Output the [X, Y] coordinate of the center of the cell containing the given text.  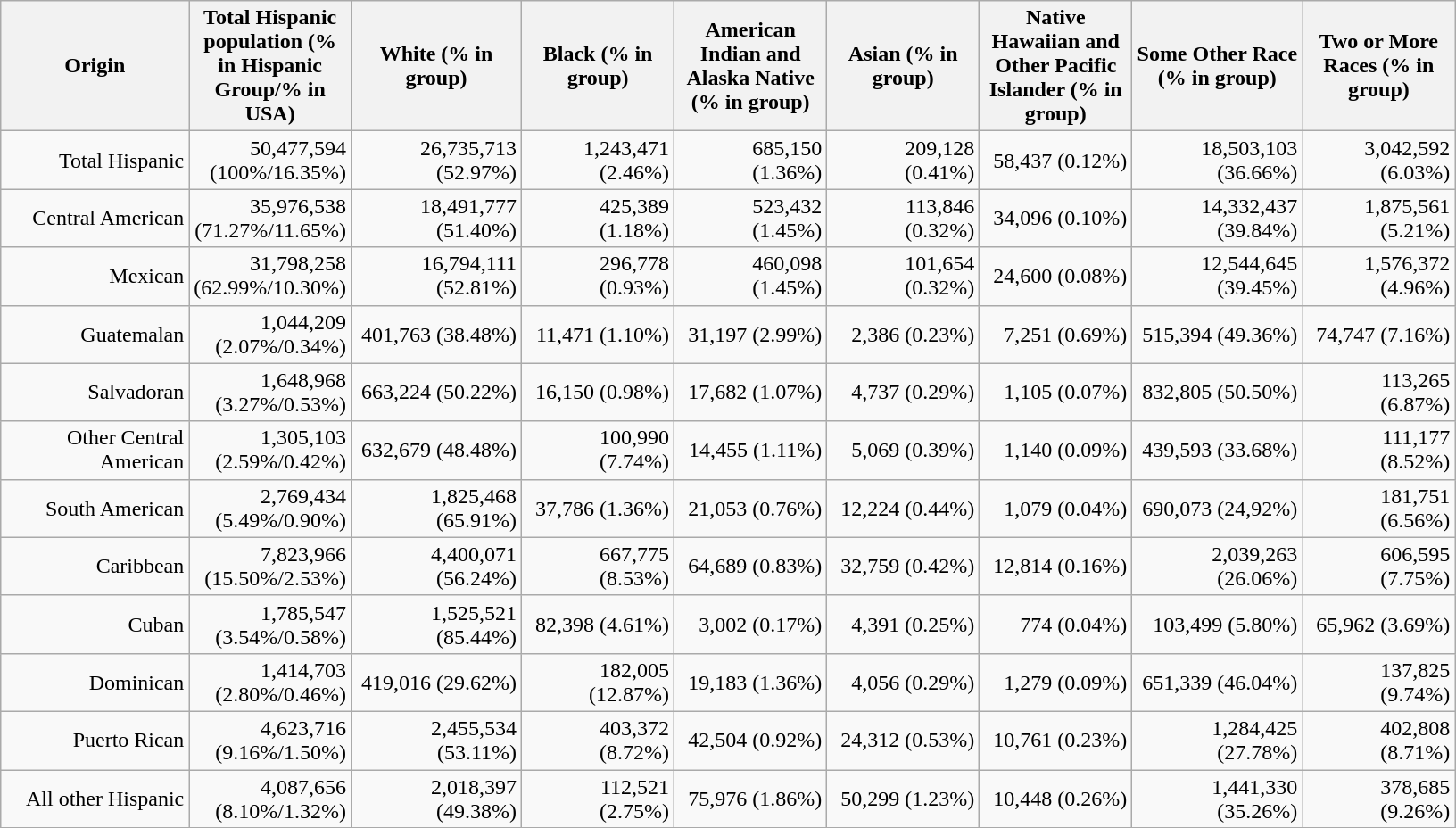
18,491,777 (51.40%) [437, 218]
1,525,521 (85.44%) [437, 625]
35,976,538 (71.27%/11.65%) [270, 218]
Black (% in group) [598, 66]
12,224 (0.44%) [903, 509]
632,679 (48.48%) [437, 450]
1,875,561 (5.21%) [1379, 218]
2,455,534 (53.11%) [437, 741]
1,414,703 (2.80%/0.46%) [270, 682]
4,737 (0.29%) [903, 393]
Origin [95, 66]
Native Hawaiian and Other Pacific Islander (% in group) [1056, 66]
31,197 (2.99%) [751, 334]
1,243,471 (2.46%) [598, 161]
18,503,103 (36.66%) [1217, 161]
296,778 (0.93%) [598, 277]
Cuban [95, 625]
103,499 (5.80%) [1217, 625]
21,053 (0.76%) [751, 509]
2,769,434 (5.49%/0.90%) [270, 509]
2,039,263 (26.06%) [1217, 566]
24,600 (0.08%) [1056, 277]
42,504 (0.92%) [751, 741]
7,823,966 (15.50%/2.53%) [270, 566]
3,042,592 (6.03%) [1379, 161]
832,805 (50.50%) [1217, 393]
31,798,258 (62.99%/10.30%) [270, 277]
17,682 (1.07%) [751, 393]
32,759 (0.42%) [903, 566]
1,140 (0.09%) [1056, 450]
White (% in group) [437, 66]
112,521 (2.75%) [598, 798]
425,389 (1.18%) [598, 218]
64,689 (0.83%) [751, 566]
Central American [95, 218]
113,265 (6.87%) [1379, 393]
16,150 (0.98%) [598, 393]
Asian (% in group) [903, 66]
690,073 (24,92%) [1217, 509]
401,763 (38.48%) [437, 334]
26,735,713 (52.97%) [437, 161]
Total Hispanic [95, 161]
378,685 (9.26%) [1379, 798]
100,990 (7.74%) [598, 450]
3,002 (0.17%) [751, 625]
Mexican [95, 277]
663,224 (50.22%) [437, 393]
50,299 (1.23%) [903, 798]
419,016 (29.62%) [437, 682]
10,448 (0.26%) [1056, 798]
101,654 (0.32%) [903, 277]
75,976 (1.86%) [751, 798]
14,332,437 (39.84%) [1217, 218]
137,825 (9.74%) [1379, 682]
65,962 (3.69%) [1379, 625]
Caribbean [95, 566]
460,098 (1.45%) [751, 277]
19,183 (1.36%) [751, 682]
1,576,372 (4.96%) [1379, 277]
402,808 (8.71%) [1379, 741]
181,751 (6.56%) [1379, 509]
651,339 (46.04%) [1217, 682]
Total Hispanic population (% in Hispanic Group/% in USA) [270, 66]
113,846 (0.32%) [903, 218]
1,305,103 (2.59%/0.42%) [270, 450]
1,441,330 (35.26%) [1217, 798]
4,400,071 (56.24%) [437, 566]
24,312 (0.53%) [903, 741]
South American [95, 509]
11,471 (1.10%) [598, 334]
7,251 (0.69%) [1056, 334]
2,386 (0.23%) [903, 334]
1,044,209 (2.07%/0.34%) [270, 334]
182,005 (12.87%) [598, 682]
4,087,656 (8.10%/1.32%) [270, 798]
34,096 (0.10%) [1056, 218]
37,786 (1.36%) [598, 509]
American Indian and Alaska Native (% in group) [751, 66]
12,544,645 (39.45%) [1217, 277]
439,593 (33.68%) [1217, 450]
58,437 (0.12%) [1056, 161]
1,105 (0.07%) [1056, 393]
10,761 (0.23%) [1056, 741]
1,279 (0.09%) [1056, 682]
523,432 (1.45%) [751, 218]
1,648,968 (3.27%/0.53%) [270, 393]
Guatemalan [95, 334]
50,477,594 (100%/16.35%) [270, 161]
606,595 (7.75%) [1379, 566]
4,056 (0.29%) [903, 682]
Dominican [95, 682]
14,455 (1.11%) [751, 450]
111,177 (8.52%) [1379, 450]
1,785,547 (3.54%/0.58%) [270, 625]
1,079 (0.04%) [1056, 509]
209,128 (0.41%) [903, 161]
1,825,468 (65.91%) [437, 509]
515,394 (49.36%) [1217, 334]
403,372 (8.72%) [598, 741]
Salvadoran [95, 393]
4,623,716 (9.16%/1.50%) [270, 741]
2,018,397 (49.38%) [437, 798]
774 (0.04%) [1056, 625]
1,284,425 (27.78%) [1217, 741]
All other Hispanic [95, 798]
Other Central American [95, 450]
12,814 (0.16%) [1056, 566]
82,398 (4.61%) [598, 625]
685,150 (1.36%) [751, 161]
16,794,111 (52.81%) [437, 277]
667,775 (8.53%) [598, 566]
Some Other Race (% in group) [1217, 66]
5,069 (0.39%) [903, 450]
74,747 (7.16%) [1379, 334]
Puerto Rican [95, 741]
Two or More Races (% in group) [1379, 66]
4,391 (0.25%) [903, 625]
